Detect which cell encompasses the target text, then output its [X, Y] center coordinate. 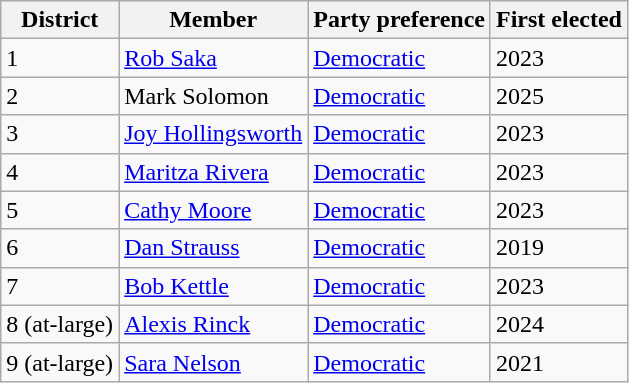
2 [60, 96]
9 (at-large) [60, 362]
Party preference [400, 20]
Sara Nelson [214, 362]
Cathy Moore [214, 210]
5 [60, 210]
2021 [558, 362]
1 [60, 58]
Dan Strauss [214, 248]
Rob Saka [214, 58]
7 [60, 286]
Alexis Rinck [214, 324]
District [60, 20]
First elected [558, 20]
2019 [558, 248]
Bob Kettle [214, 286]
8 (at-large) [60, 324]
Joy Hollingsworth [214, 134]
2025 [558, 96]
2024 [558, 324]
6 [60, 248]
4 [60, 172]
Maritza Rivera [214, 172]
Mark Solomon [214, 96]
3 [60, 134]
Member [214, 20]
